Return (X, Y) of the center of cell containing provided text 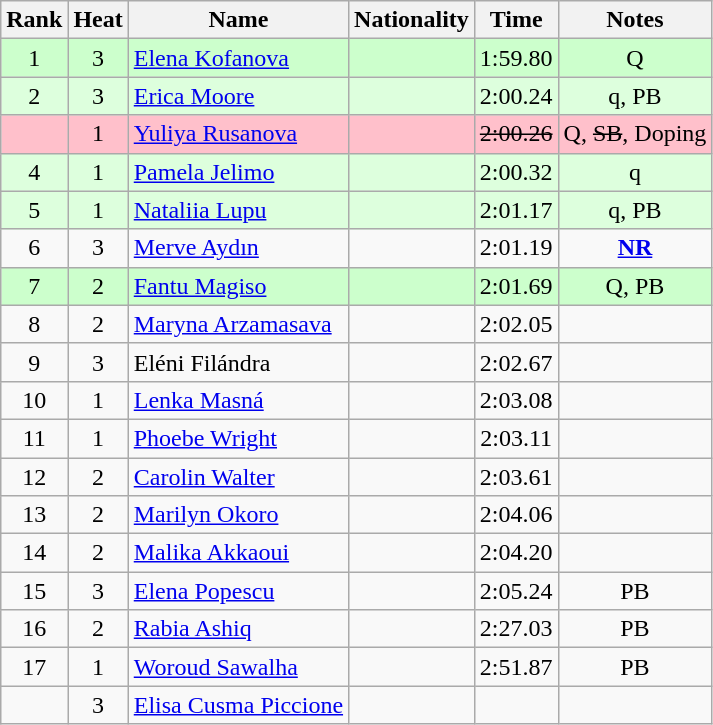
2:03.08 (516, 400)
NR (635, 248)
13 (34, 515)
15 (34, 591)
Q, PB (635, 286)
2:27.03 (516, 629)
Phoebe Wright (238, 438)
Pamela Jelimo (238, 172)
9 (34, 362)
Name (238, 20)
Rabia Ashiq (238, 629)
8 (34, 324)
2:02.67 (516, 362)
Elena Kofanova (238, 58)
Nationality (412, 20)
2:02.05 (516, 324)
Fantu Magiso (238, 286)
Elisa Cusma Piccione (238, 705)
2:51.87 (516, 667)
Marilyn Okoro (238, 515)
Malika Akkaoui (238, 553)
11 (34, 438)
Maryna Arzamasava (238, 324)
Q (635, 58)
2:01.17 (516, 210)
1:59.80 (516, 58)
Merve Aydın (238, 248)
2:05.24 (516, 591)
7 (34, 286)
5 (34, 210)
2:00.26 (516, 134)
Nataliia Lupu (238, 210)
Eléni Filándra (238, 362)
Heat (98, 20)
Notes (635, 20)
17 (34, 667)
2:04.20 (516, 553)
2:03.61 (516, 477)
10 (34, 400)
2:00.24 (516, 96)
12 (34, 477)
2:01.19 (516, 248)
2:00.32 (516, 172)
6 (34, 248)
14 (34, 553)
2:03.11 (516, 438)
2:01.69 (516, 286)
16 (34, 629)
Rank (34, 20)
Yuliya Rusanova (238, 134)
Lenka Masná (238, 400)
Woroud Sawalha (238, 667)
Erica Moore (238, 96)
Time (516, 20)
Q, SB, Doping (635, 134)
2:04.06 (516, 515)
Carolin Walter (238, 477)
Elena Popescu (238, 591)
q (635, 172)
4 (34, 172)
